Output the (x, y) coordinate of the center of the cell containing the given text.  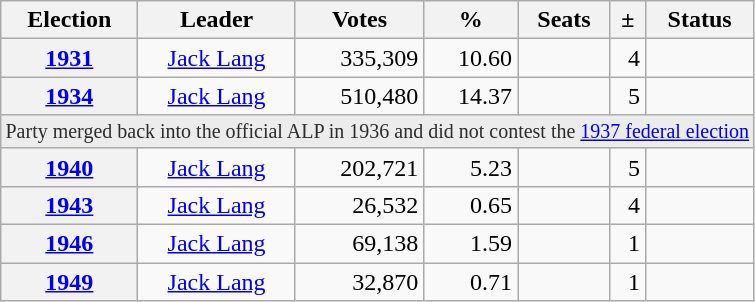
26,532 (359, 205)
510,480 (359, 96)
1940 (70, 167)
1.59 (471, 244)
± (628, 20)
14.37 (471, 96)
10.60 (471, 58)
1943 (70, 205)
335,309 (359, 58)
Party merged back into the official ALP in 1936 and did not contest the 1937 federal election (378, 132)
1934 (70, 96)
Seats (564, 20)
Leader (216, 20)
% (471, 20)
Status (699, 20)
202,721 (359, 167)
1949 (70, 282)
0.71 (471, 282)
Votes (359, 20)
5.23 (471, 167)
32,870 (359, 282)
Election (70, 20)
0.65 (471, 205)
69,138 (359, 244)
1931 (70, 58)
1946 (70, 244)
